Capture the cell that displays the provided text and extract its (X, Y) central coordinate. 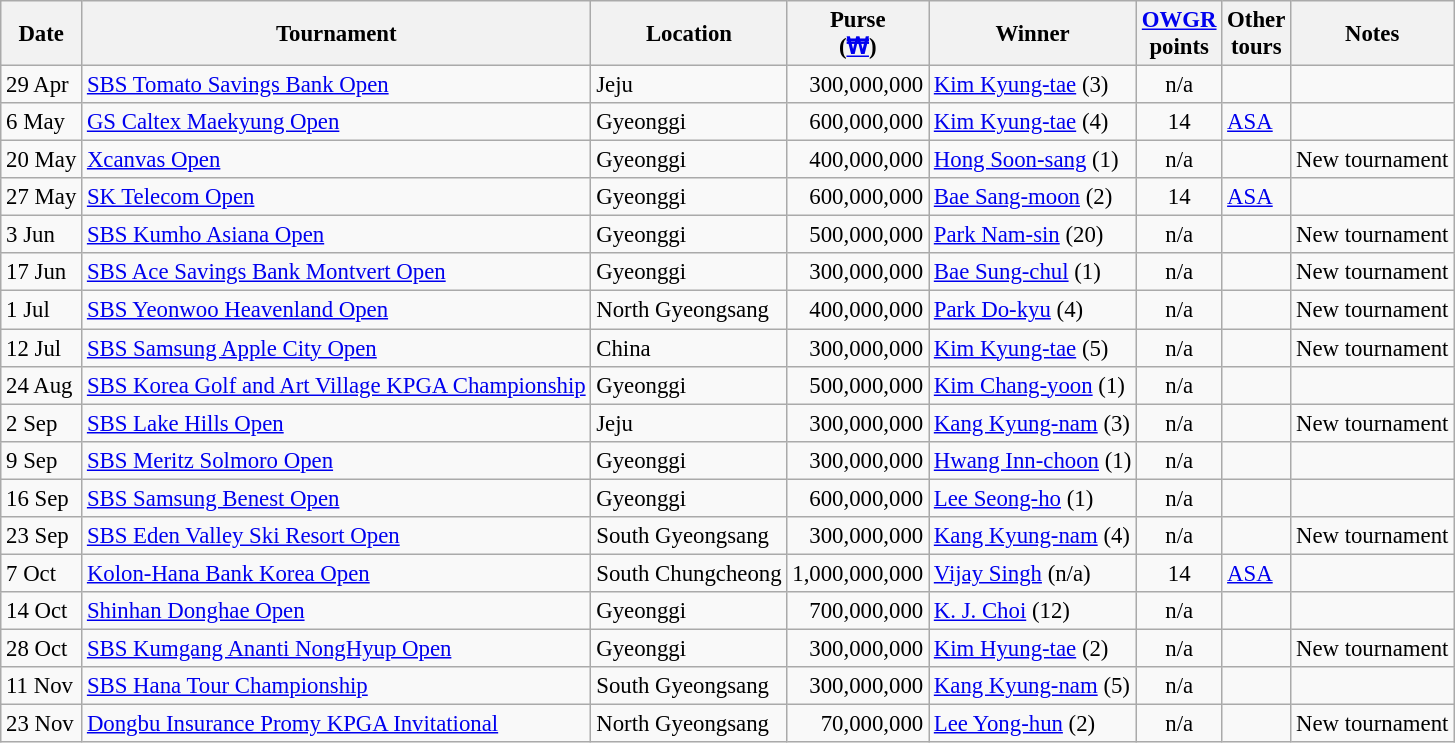
SK Telecom Open (336, 197)
2 Sep (42, 423)
Kim Kyung-tae (4) (1033, 122)
SBS Tomato Savings Bank Open (336, 85)
6 May (42, 122)
Kim Hyung-tae (2) (1033, 648)
SBS Hana Tour Championship (336, 686)
24 Aug (42, 385)
SBS Samsung Benest Open (336, 498)
20 May (42, 160)
GS Caltex Maekyung Open (336, 122)
Bae Sang-moon (2) (1033, 197)
12 Jul (42, 348)
Winner (1033, 34)
Lee Seong-ho (1) (1033, 498)
Xcanvas Open (336, 160)
Kim Kyung-tae (5) (1033, 348)
K. J. Choi (12) (1033, 611)
Kang Kyung-nam (5) (1033, 686)
SBS Yeonwoo Heavenland Open (336, 310)
Bae Sung-chul (1) (1033, 273)
Date (42, 34)
South Chungcheong (689, 573)
SBS Korea Golf and Art Village KPGA Championship (336, 385)
700,000,000 (858, 611)
23 Sep (42, 536)
Tournament (336, 34)
Hong Soon-sang (1) (1033, 160)
SBS Samsung Apple City Open (336, 348)
23 Nov (42, 724)
1,000,000,000 (858, 573)
Park Do-kyu (4) (1033, 310)
28 Oct (42, 648)
7 Oct (42, 573)
17 Jun (42, 273)
SBS Kumho Asiana Open (336, 235)
Notes (1372, 34)
SBS Eden Valley Ski Resort Open (336, 536)
Kolon-Hana Bank Korea Open (336, 573)
29 Apr (42, 85)
Vijay Singh (n/a) (1033, 573)
Kang Kyung-nam (4) (1033, 536)
3 Jun (42, 235)
SBS Ace Savings Bank Montvert Open (336, 273)
Othertours (1256, 34)
SBS Meritz Solmoro Open (336, 460)
Shinhan Donghae Open (336, 611)
11 Nov (42, 686)
27 May (42, 197)
Kang Kyung-nam (3) (1033, 423)
16 Sep (42, 498)
China (689, 348)
1 Jul (42, 310)
OWGRpoints (1180, 34)
Hwang Inn-choon (1) (1033, 460)
SBS Kumgang Ananti NongHyup Open (336, 648)
SBS Lake Hills Open (336, 423)
Lee Yong-hun (2) (1033, 724)
Location (689, 34)
Kim Kyung-tae (3) (1033, 85)
9 Sep (42, 460)
70,000,000 (858, 724)
Kim Chang-yoon (1) (1033, 385)
Dongbu Insurance Promy KPGA Invitational (336, 724)
Purse(₩) (858, 34)
14 Oct (42, 611)
Park Nam-sin (20) (1033, 235)
